Capture the cell that displays the provided text and extract its (X, Y) central coordinate. 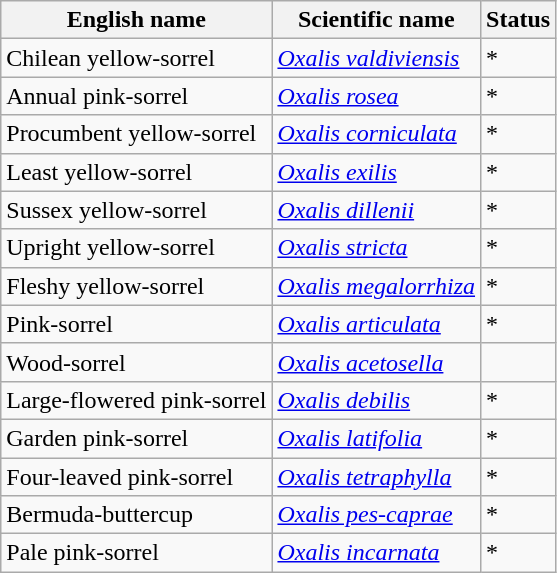
Oxalis tetraphylla (376, 477)
Pale pink-sorrel (136, 553)
Procumbent yellow-sorrel (136, 134)
Oxalis dillenii (376, 210)
Oxalis stricta (376, 248)
Oxalis pes-caprae (376, 515)
Least yellow-sorrel (136, 172)
Wood-sorrel (136, 362)
Large-flowered pink-sorrel (136, 400)
English name (136, 20)
Bermuda-buttercup (136, 515)
Annual pink-sorrel (136, 96)
Four-leaved pink-sorrel (136, 477)
Oxalis acetosella (376, 362)
Oxalis megalorrhiza (376, 286)
Scientific name (376, 20)
Chilean yellow-sorrel (136, 58)
Oxalis corniculata (376, 134)
Upright yellow-sorrel (136, 248)
Oxalis exilis (376, 172)
Status (518, 20)
Oxalis debilis (376, 400)
Oxalis latifolia (376, 438)
Fleshy yellow-sorrel (136, 286)
Oxalis valdiviensis (376, 58)
Sussex yellow-sorrel (136, 210)
Oxalis rosea (376, 96)
Garden pink-sorrel (136, 438)
Pink-sorrel (136, 324)
Oxalis articulata (376, 324)
Oxalis incarnata (376, 553)
